Scan for the cell matching the given text and deliver its [X, Y] coordinate at center. 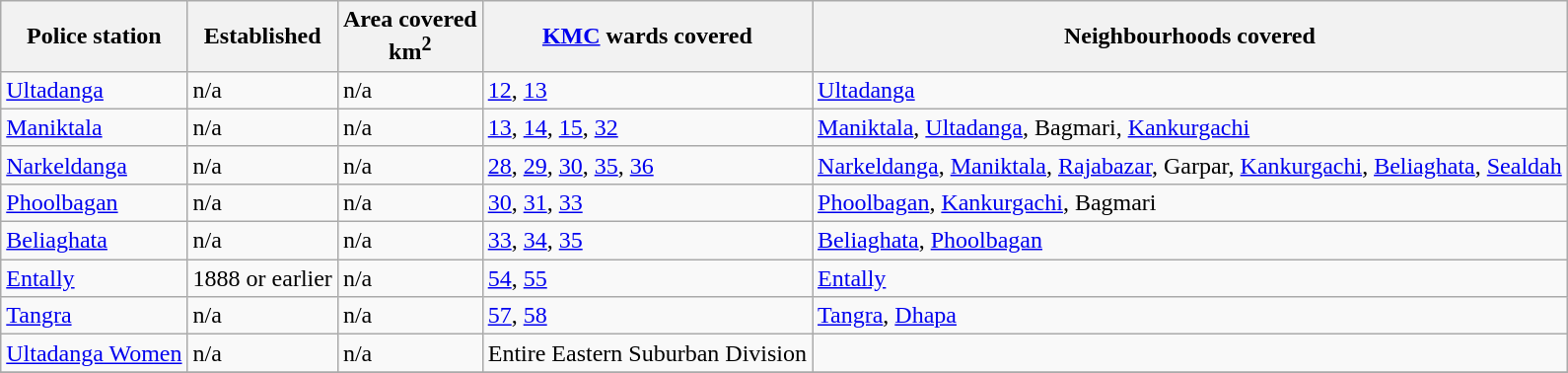
Entire Eastern Suburban Division [647, 353]
Phoolbagan [95, 202]
33, 34, 35 [647, 241]
Phoolbagan, Kankurgachi, Bagmari [1190, 202]
Maniktala, Ultadanga, Bagmari, Kankurgachi [1190, 127]
Ultadanga Women [95, 353]
54, 55 [647, 278]
Neighbourhoods covered [1190, 37]
Narkeldanga, Maniktala, Rajabazar, Garpar, Kankurgachi, Beliaghata, Sealdah [1190, 165]
Police station [95, 37]
28, 29, 30, 35, 36 [647, 165]
Beliaghata, Phoolbagan [1190, 241]
30, 31, 33 [647, 202]
Established [262, 37]
1888 or earlier [262, 278]
Tangra [95, 316]
Tangra, Dhapa [1190, 316]
57, 58 [647, 316]
Narkeldanga [95, 165]
13, 14, 15, 32 [647, 127]
12, 13 [647, 90]
Maniktala [95, 127]
KMC wards covered [647, 37]
Beliaghata [95, 241]
Area coveredkm2 [410, 37]
